Extract the [X, Y] coordinate from the center of the cell holding the provided text.  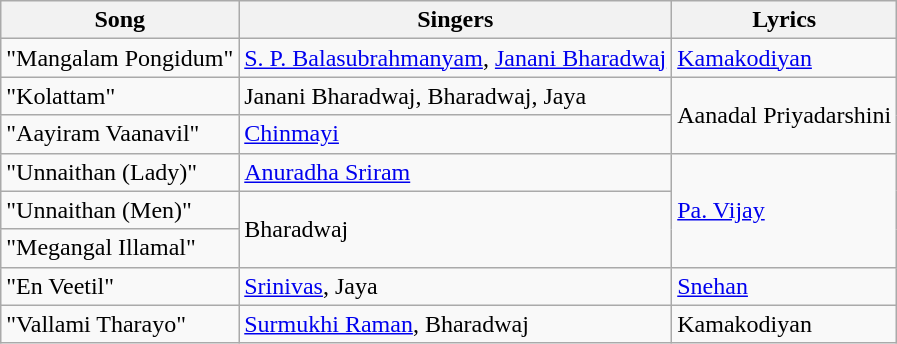
"Unnaithan (Men)" [120, 210]
Janani Bharadwaj, Bharadwaj, Jaya [456, 96]
"Unnaithan (Lady)" [120, 172]
Anuradha Sriram [456, 172]
Srinivas, Jaya [456, 286]
"Megangal Illamal" [120, 248]
Singers [456, 20]
Aanadal Priyadarshini [784, 115]
Snehan [784, 286]
Bharadwaj [456, 229]
Pa. Vijay [784, 210]
Chinmayi [456, 134]
"En Veetil" [120, 286]
Song [120, 20]
"Mangalam Pongidum" [120, 58]
"Kolattam" [120, 96]
Surmukhi Raman, Bharadwaj [456, 324]
"Vallami Tharayo" [120, 324]
S. P. Balasubrahmanyam, Janani Bharadwaj [456, 58]
Lyrics [784, 20]
"Aayiram Vaanavil" [120, 134]
